Locate the cell with the specified text and output its [X, Y] center coordinate. 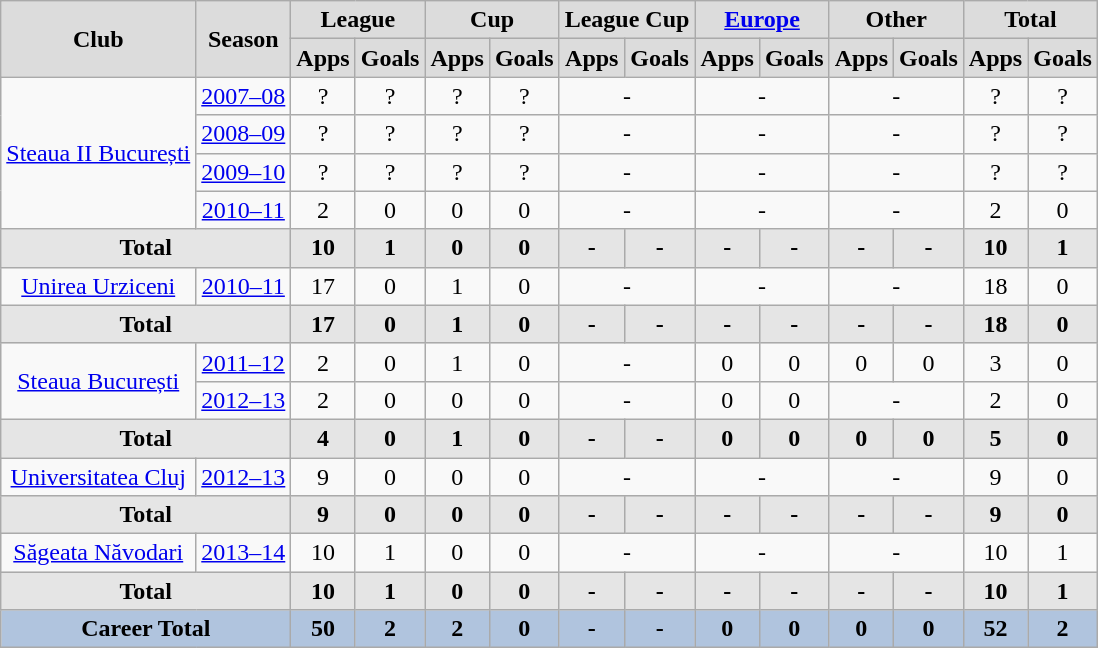
50 [323, 629]
Universitatea Cluj [98, 477]
52 [995, 629]
3 [995, 362]
Steaua II București [98, 153]
Săgeata Năvodari [98, 553]
Steaua București [98, 381]
League Cup [627, 20]
2007–08 [244, 96]
4 [323, 438]
2009–10 [244, 172]
League [358, 20]
Cup [492, 20]
5 [995, 438]
Unirea Urziceni [98, 286]
Europe [762, 20]
Club [98, 39]
Career Total [146, 629]
Other [896, 20]
2013–14 [244, 553]
2011–12 [244, 362]
2008–09 [244, 134]
Season [244, 39]
